Extract the (X, Y) coordinate from the center of the cell holding the provided text.  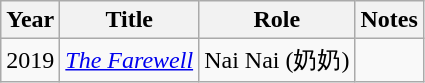
Role (277, 20)
2019 (30, 60)
Notes (389, 20)
Year (30, 20)
The Farewell (130, 60)
Title (130, 20)
Nai Nai (奶奶) (277, 60)
